Scan for the cell matching the given text and deliver its [x, y] coordinate at center. 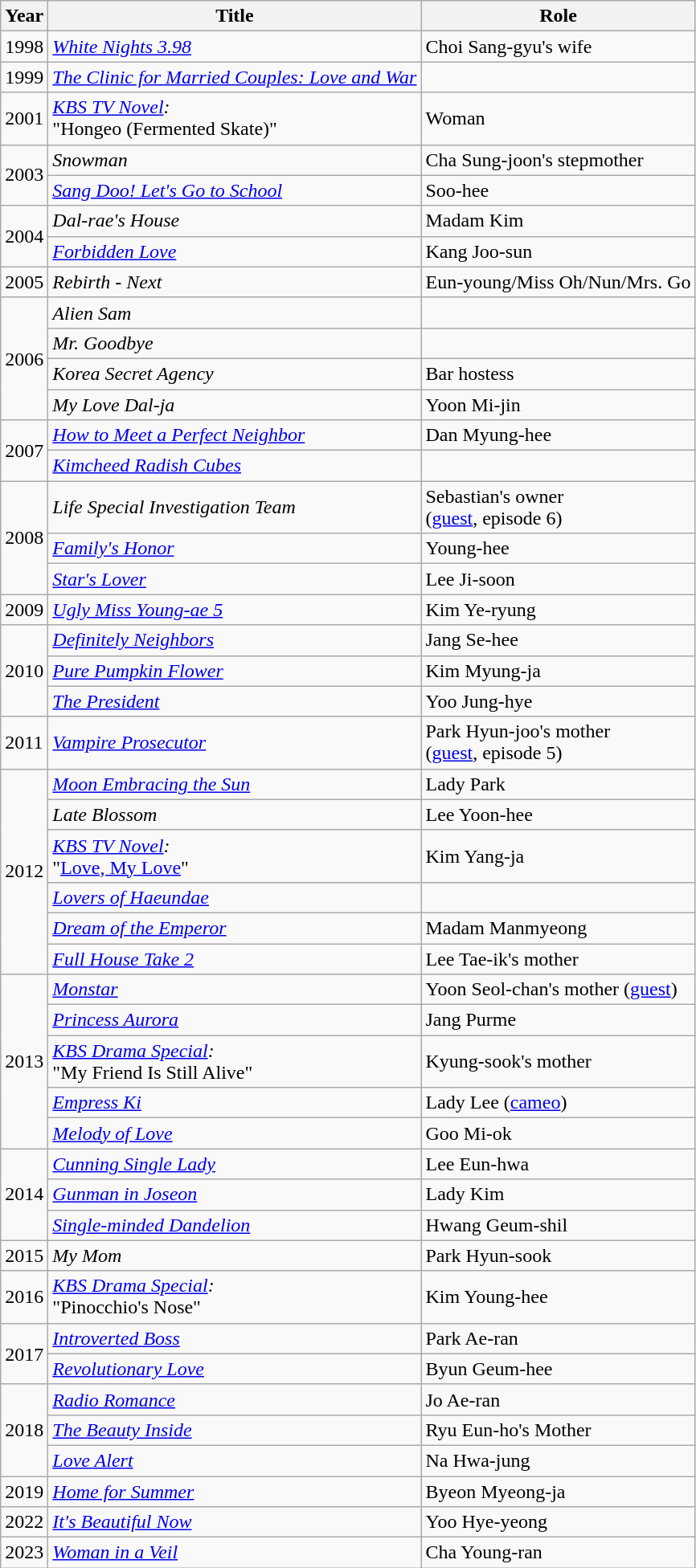
Kyung-sook's mother [558, 1062]
Radio Romance [235, 1399]
Madam Manmyeong [558, 928]
Lee Tae-ik's mother [558, 958]
Full House Take 2 [235, 958]
The Clinic for Married Couples: Love and War [235, 77]
Lovers of Haeundae [235, 897]
Revolutionary Love [235, 1369]
Lady Lee (cameo) [558, 1103]
Lady Kim [558, 1194]
Kim Myung-ja [558, 671]
Jang Purme [558, 1020]
Yoo Hye-yeong [558, 1522]
2008 [24, 538]
The Beauty Inside [235, 1430]
Goo Mi-ok [558, 1133]
2016 [24, 1296]
Eun-young/Miss Oh/Nun/Mrs. Go [558, 282]
Woman [558, 119]
2023 [24, 1553]
Mr. Goodbye [235, 343]
Yoon Seol-chan's mother (guest) [558, 990]
Pure Pumpkin Flower [235, 671]
2006 [24, 358]
Jo Ae-ran [558, 1399]
Forbidden Love [235, 251]
KBS Drama Special:"My Friend Is Still Alive" [235, 1062]
Cha Sung-joon's stepmother [558, 160]
Kim Yang-ja [558, 856]
Late Blossom [235, 815]
Hwang Geum-shil [558, 1225]
Gunman in Joseon [235, 1194]
Kim Young-hee [558, 1296]
Kang Joo-sun [558, 251]
2022 [24, 1522]
Star's Lover [235, 579]
KBS Drama Special:"Pinocchio's Nose" [235, 1296]
Title [235, 16]
Lady Park [558, 784]
Byun Geum-hee [558, 1369]
2012 [24, 871]
How to Meet a Perfect Neighbor [235, 435]
Home for Summer [235, 1492]
KBS TV Novel:"Love, My Love" [235, 856]
Park Ae-ran [558, 1338]
Bar hostess [558, 374]
2010 [24, 671]
2011 [24, 742]
2017 [24, 1354]
Sang Doo! Let's Go to School [235, 190]
Dal-rae's House [235, 221]
2001 [24, 119]
Park Hyun-joo's mother (guest, episode 5) [558, 742]
Vampire Prosecutor [235, 742]
Alien Sam [235, 312]
Cunning Single Lady [235, 1164]
Empress Ki [235, 1103]
Kimcheed Radish Cubes [235, 466]
Definitely Neighbors [235, 640]
Melody of Love [235, 1133]
Monstar [235, 990]
Choi Sang-gyu's wife [558, 47]
The President [235, 701]
2019 [24, 1492]
Korea Secret Agency [235, 374]
Byeon Myeong-ja [558, 1492]
Moon Embracing the Sun [235, 784]
2014 [24, 1194]
Jang Se-hee [558, 640]
Introverted Boss [235, 1338]
Life Special Investigation Team [235, 508]
Woman in a Veil [235, 1553]
Na Hwa-jung [558, 1460]
1999 [24, 77]
Kim Ye-ryung [558, 610]
KBS TV Novel:"Hongeo (Fermented Skate)" [235, 119]
Family's Honor [235, 549]
2005 [24, 282]
Love Alert [235, 1460]
Snowman [235, 160]
Young-hee [558, 549]
Cha Young-ran [558, 1553]
Yoon Mi-jin [558, 404]
Rebirth - Next [235, 282]
2013 [24, 1062]
Dream of the Emperor [235, 928]
Park Hyun-sook [558, 1256]
It's Beautiful Now [235, 1522]
Dan Myung-hee [558, 435]
Lee Yoon-hee [558, 815]
My Mom [235, 1256]
Sebastian's owner (guest, episode 6) [558, 508]
2018 [24, 1430]
1998 [24, 47]
Soo-hee [558, 190]
2004 [24, 236]
Role [558, 16]
2007 [24, 451]
Yoo Jung-hye [558, 701]
My Love Dal-ja [235, 404]
Lee Ji-soon [558, 579]
2015 [24, 1256]
Princess Aurora [235, 1020]
Year [24, 16]
2003 [24, 175]
White Nights 3.98 [235, 47]
Lee Eun-hwa [558, 1164]
2009 [24, 610]
Ugly Miss Young-ae 5 [235, 610]
Ryu Eun-ho's Mother [558, 1430]
Madam Kim [558, 221]
Single-minded Dandelion [235, 1225]
